Return the (X, Y) coordinate for the center point of the cell that contains the specified text.  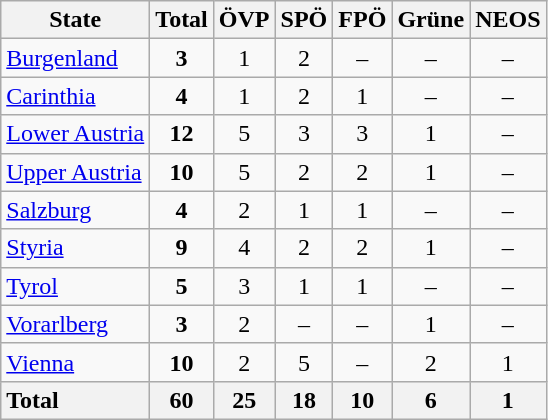
Vorarlberg (76, 324)
ÖVP (244, 20)
Grüne (431, 20)
SPÖ (304, 20)
6 (431, 400)
Burgenland (76, 58)
18 (304, 400)
FPÖ (362, 20)
Tyrol (76, 286)
NEOS (508, 20)
State (76, 20)
Salzburg (76, 210)
60 (182, 400)
25 (244, 400)
9 (182, 248)
Lower Austria (76, 134)
12 (182, 134)
Upper Austria (76, 172)
Vienna (76, 362)
Carinthia (76, 96)
Styria (76, 248)
